Return the (X, Y) coordinate for the center point of the cell that contains the specified text.  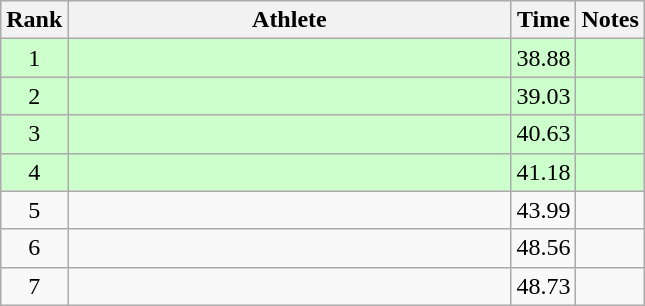
2 (34, 96)
41.18 (544, 172)
Athlete (290, 20)
43.99 (544, 210)
Rank (34, 20)
48.73 (544, 286)
7 (34, 286)
Time (544, 20)
6 (34, 248)
39.03 (544, 96)
1 (34, 58)
4 (34, 172)
Notes (610, 20)
48.56 (544, 248)
38.88 (544, 58)
5 (34, 210)
40.63 (544, 134)
3 (34, 134)
